Locate the cell with the specified text and output its (X, Y) center coordinate. 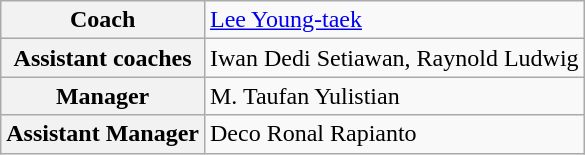
Deco Ronal Rapianto (394, 134)
M. Taufan Yulistian (394, 96)
Iwan Dedi Setiawan, Raynold Ludwig (394, 58)
Assistant coaches (103, 58)
Manager (103, 96)
Lee Young-taek (394, 20)
Assistant Manager (103, 134)
Coach (103, 20)
